Return [X, Y] of the center of cell containing provided text 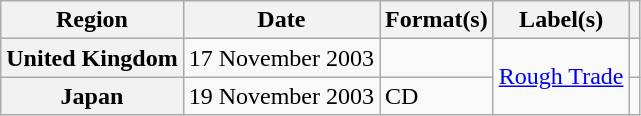
Date [281, 20]
CD [437, 96]
Rough Trade [561, 77]
Japan [92, 96]
17 November 2003 [281, 58]
19 November 2003 [281, 96]
United Kingdom [92, 58]
Region [92, 20]
Format(s) [437, 20]
Label(s) [561, 20]
